Capture the cell that displays the provided text and extract its (x, y) central coordinate. 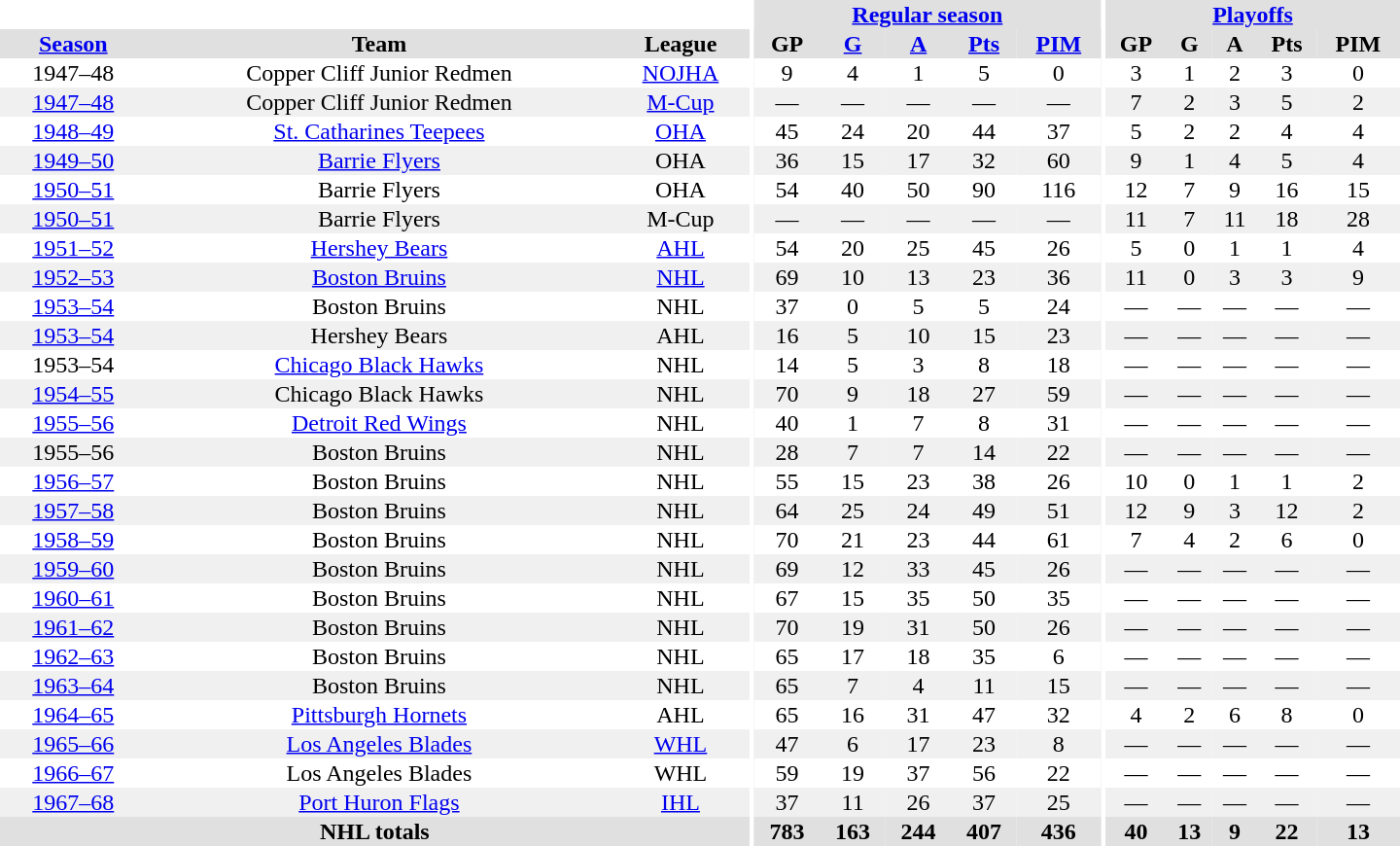
NHL totals (375, 831)
116 (1059, 190)
64 (787, 511)
1954–55 (74, 394)
Regular season (927, 15)
783 (787, 831)
1959–60 (74, 569)
1963–64 (74, 686)
55 (787, 481)
Port Huron Flags (379, 802)
163 (853, 831)
407 (984, 831)
33 (919, 569)
NOJHA (681, 73)
38 (984, 481)
436 (1059, 831)
1960–61 (74, 598)
60 (1059, 160)
IHL (681, 802)
League (681, 44)
Season (74, 44)
1956–57 (74, 481)
Team (379, 44)
Detroit Red Wings (379, 423)
56 (984, 773)
67 (787, 598)
1962–63 (74, 656)
90 (984, 190)
1964–65 (74, 715)
1961–62 (74, 627)
1951–52 (74, 248)
1967–68 (74, 802)
Playoffs (1252, 15)
61 (1059, 540)
1948–49 (74, 131)
51 (1059, 511)
1957–58 (74, 511)
1952–53 (74, 277)
Pittsburgh Hornets (379, 715)
1949–50 (74, 160)
1958–59 (74, 540)
1966–67 (74, 773)
244 (919, 831)
1965–66 (74, 744)
21 (853, 540)
49 (984, 511)
27 (984, 394)
St. Catharines Teepees (379, 131)
